Locate the cell with the specified text and output its (x, y) center coordinate. 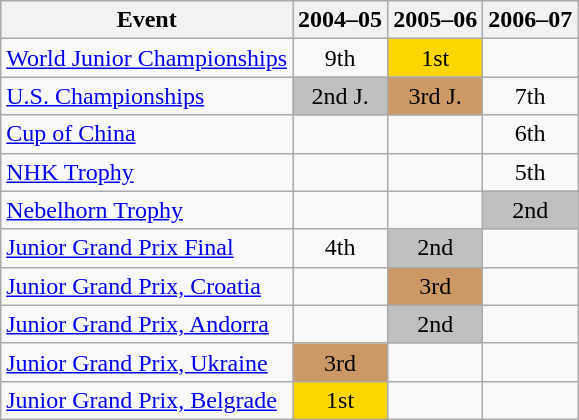
Junior Grand Prix, Croatia (147, 286)
7th (530, 96)
Junior Grand Prix, Ukraine (147, 362)
Event (147, 20)
2005–06 (436, 20)
2nd J. (340, 96)
3rd J. (436, 96)
4th (340, 248)
Junior Grand Prix Final (147, 248)
2004–05 (340, 20)
Junior Grand Prix, Andorra (147, 324)
Junior Grand Prix, Belgrade (147, 400)
Nebelhorn Trophy (147, 210)
2006–07 (530, 20)
6th (530, 134)
U.S. Championships (147, 96)
Cup of China (147, 134)
9th (340, 58)
NHK Trophy (147, 172)
World Junior Championships (147, 58)
5th (530, 172)
